Return the [X, Y] coordinate for the center point of the cell that contains the specified text.  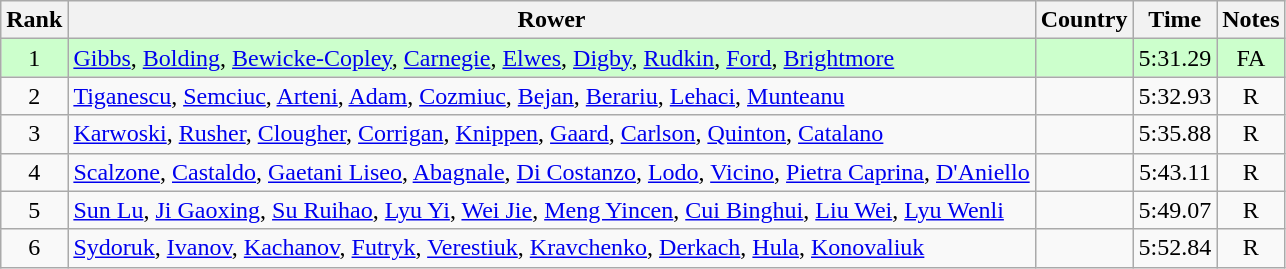
6 [34, 248]
3 [34, 134]
Notes [1251, 20]
Sydoruk, Ivanov, Kachanov, Futryk, Verestiuk, Kravchenko, Derkach, Hula, Konovaliuk [552, 248]
Gibbs, Bolding, Bewicke-Copley, Carnegie, Elwes, Digby, Rudkin, Ford, Brightmore [552, 58]
5:49.07 [1175, 210]
FA [1251, 58]
Tiganescu, Semciuc, Arteni, Adam, Cozmiuc, Bejan, Berariu, Lehaci, Munteanu [552, 96]
5 [34, 210]
Country [1084, 20]
Scalzone, Castaldo, Gaetani Liseo, Abagnale, Di Costanzo, Lodo, Vicino, Pietra Caprina, D'Aniello [552, 172]
Rower [552, 20]
5:31.29 [1175, 58]
5:32.93 [1175, 96]
4 [34, 172]
5:52.84 [1175, 248]
2 [34, 96]
5:35.88 [1175, 134]
Rank [34, 20]
Karwoski, Rusher, Clougher, Corrigan, Knippen, Gaard, Carlson, Quinton, Catalano [552, 134]
5:43.11 [1175, 172]
1 [34, 58]
Sun Lu, Ji Gaoxing, Su Ruihao, Lyu Yi, Wei Jie, Meng Yincen, Cui Binghui, Liu Wei, Lyu Wenli [552, 210]
Time [1175, 20]
